Capture the cell that displays the provided text and extract its [x, y] central coordinate. 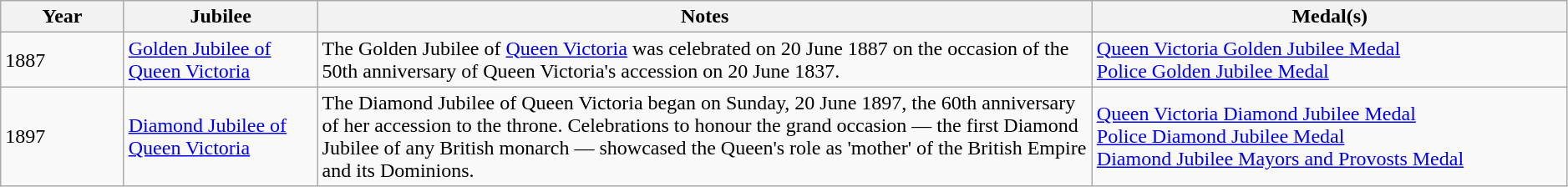
Queen Victoria Diamond Jubilee Medal Police Diamond Jubilee Medal Diamond Jubilee Mayors and Provosts Medal [1330, 137]
1887 [62, 60]
1897 [62, 137]
Year [62, 17]
Medal(s) [1330, 17]
Notes [705, 17]
Jubilee [221, 17]
Golden Jubilee of Queen Victoria [221, 60]
Diamond Jubilee of Queen Victoria [221, 137]
Queen Victoria Golden Jubilee Medal Police Golden Jubilee Medal [1330, 60]
